Scan for the cell matching the given text and deliver its (x, y) coordinate at center. 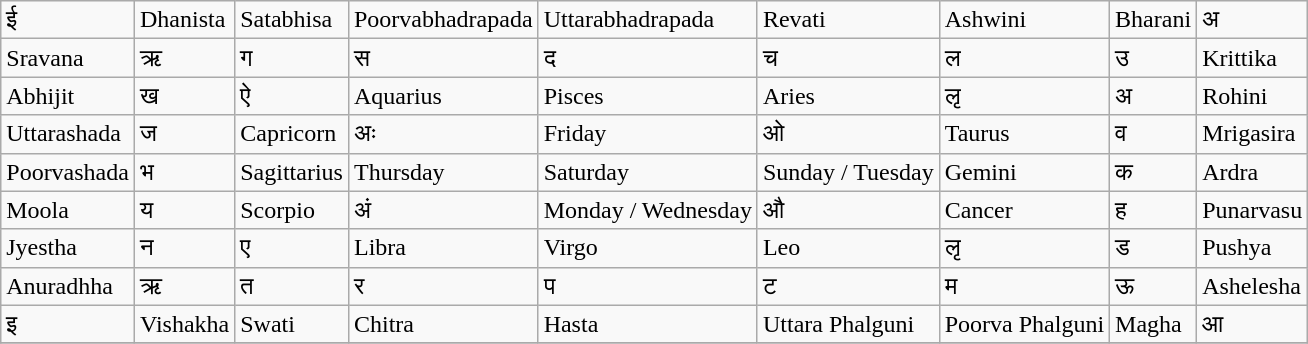
ट (848, 286)
Dhanista (184, 20)
च (848, 58)
Saturday (648, 172)
Poorvashada (68, 172)
Ardra (1252, 172)
Libra (443, 248)
ई (68, 20)
Taurus (1024, 134)
द (648, 58)
Moola (68, 210)
Bharani (1154, 20)
Satabhisa (292, 20)
Poorvabhadrapada (443, 20)
Uttara Phalguni (848, 324)
Jyestha (68, 248)
Pushya (1252, 248)
Revati (848, 20)
Uttarabhadrapada (648, 20)
Leo (848, 248)
ज (184, 134)
Sravana (68, 58)
Thursday (443, 172)
Cancer (1024, 210)
त (292, 286)
Aquarius (443, 96)
उ (1154, 58)
Ashelesha (1252, 286)
म (1024, 286)
क (1154, 172)
न (184, 248)
Chitra (443, 324)
Mrigasira (1252, 134)
Uttarashada (68, 134)
Scorpio (292, 210)
र (443, 286)
व (1154, 134)
अः (443, 134)
Rohini (1252, 96)
ग (292, 58)
Capricorn (292, 134)
Sunday / Tuesday (848, 172)
ड (1154, 248)
इ (68, 324)
य (184, 210)
स (443, 58)
Anuradhha (68, 286)
ऊ (1154, 286)
Punarvasu (1252, 210)
ओ (848, 134)
Vishakha (184, 324)
Magha (1154, 324)
Abhijit (68, 96)
औ (848, 210)
Poorva Phalguni (1024, 324)
ए (292, 248)
Krittika (1252, 58)
ल (1024, 58)
भ (184, 172)
Sagittarius (292, 172)
ऐ (292, 96)
Pisces (648, 96)
Virgo (648, 248)
Friday (648, 134)
Hasta (648, 324)
Aries (848, 96)
Ashwini (1024, 20)
अं (443, 210)
Gemini (1024, 172)
Swati (292, 324)
आ (1252, 324)
ख (184, 96)
ह (1154, 210)
Monday / Wednesday (648, 210)
प (648, 286)
